Pinpoint the cell where the given text exists, returning its (x, y) midpoint coordinate. 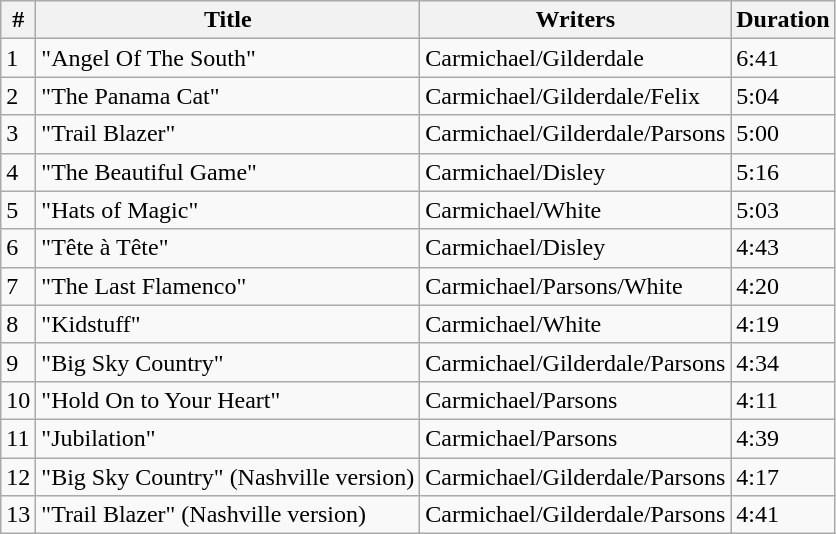
Title (228, 20)
9 (18, 362)
Carmichael/Parsons/White (576, 286)
Carmichael/Gilderdale (576, 58)
4:34 (783, 362)
8 (18, 324)
"Big Sky Country" (Nashville version) (228, 477)
6 (18, 248)
"Trail Blazer" (Nashville version) (228, 515)
11 (18, 438)
4:11 (783, 400)
"Angel Of The South" (228, 58)
Carmichael/Gilderdale/Felix (576, 96)
5:03 (783, 210)
6:41 (783, 58)
12 (18, 477)
"The Last Flamenco" (228, 286)
Writers (576, 20)
3 (18, 134)
7 (18, 286)
5 (18, 210)
"Hats of Magic" (228, 210)
# (18, 20)
10 (18, 400)
"Jubilation" (228, 438)
"The Beautiful Game" (228, 172)
1 (18, 58)
4:39 (783, 438)
"Trail Blazer" (228, 134)
4 (18, 172)
"The Panama Cat" (228, 96)
"Big Sky Country" (228, 362)
4:41 (783, 515)
5:16 (783, 172)
4:17 (783, 477)
13 (18, 515)
5:04 (783, 96)
2 (18, 96)
4:43 (783, 248)
4:20 (783, 286)
5:00 (783, 134)
"Tête à Tête" (228, 248)
"Hold On to Your Heart" (228, 400)
Duration (783, 20)
"Kidstuff" (228, 324)
4:19 (783, 324)
